Provide the (X, Y) coordinate of the cell's center where the given text is located.  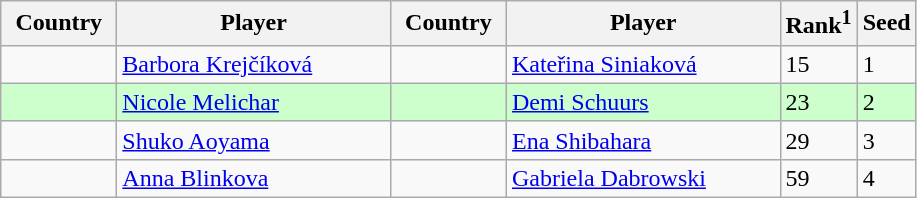
Barbora Krejčíková (254, 64)
Anna Blinkova (254, 178)
Nicole Melichar (254, 102)
4 (886, 178)
Ena Shibahara (643, 140)
23 (818, 102)
1 (886, 64)
29 (818, 140)
Rank1 (818, 24)
3 (886, 140)
Kateřina Siniaková (643, 64)
59 (818, 178)
Demi Schuurs (643, 102)
2 (886, 102)
15 (818, 64)
Shuko Aoyama (254, 140)
Seed (886, 24)
Gabriela Dabrowski (643, 178)
